Determine the [x, y] coordinate at the center of the cell enclosing the given text.  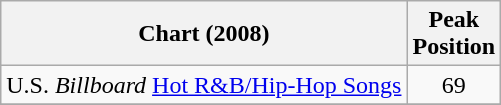
69 [454, 85]
PeakPosition [454, 34]
Chart (2008) [204, 34]
U.S. Billboard Hot R&B/Hip-Hop Songs [204, 85]
